Output the (X, Y) coordinate of the center of the cell containing the given text.  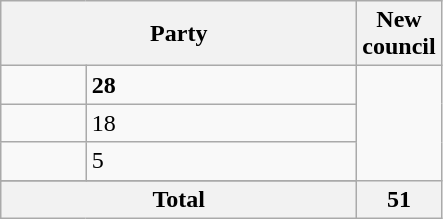
Party (179, 34)
Total (179, 199)
New council (399, 34)
28 (222, 85)
5 (222, 161)
18 (222, 123)
51 (399, 199)
